Extract the (X, Y) coordinate from the center of the cell holding the provided text.  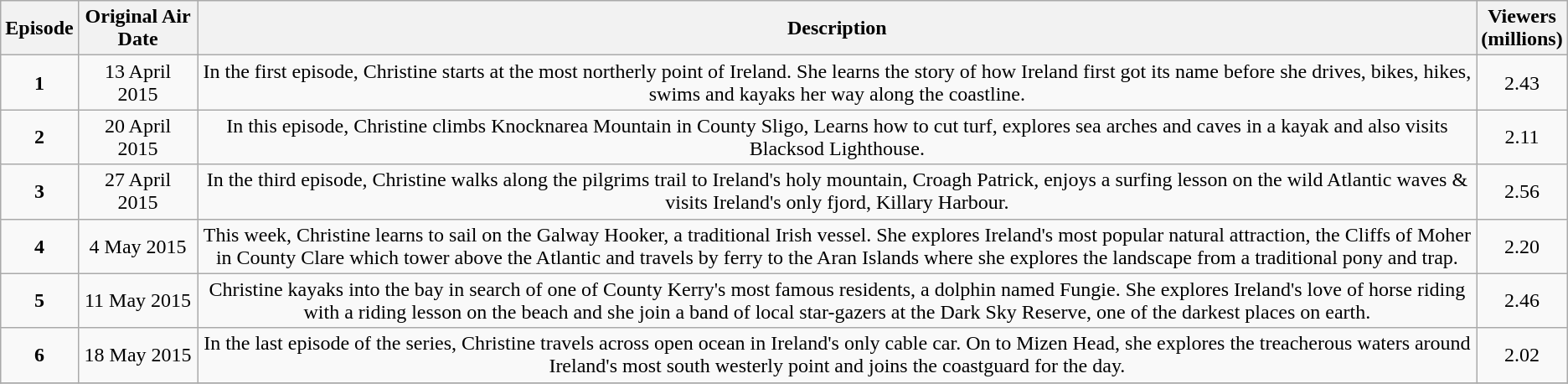
13 April 2015 (137, 82)
11 May 2015 (137, 300)
Description (838, 29)
2.11 (1522, 138)
Viewers(millions) (1522, 29)
2.02 (1522, 355)
2.46 (1522, 300)
4 (39, 246)
18 May 2015 (137, 355)
20 April 2015 (137, 138)
Episode (39, 29)
1 (39, 82)
2 (39, 138)
3 (39, 191)
Original Air Date (137, 29)
5 (39, 300)
2.56 (1522, 191)
2.43 (1522, 82)
2.20 (1522, 246)
4 May 2015 (137, 246)
27 April 2015 (137, 191)
6 (39, 355)
